Return [x, y] of the center of cell containing provided text 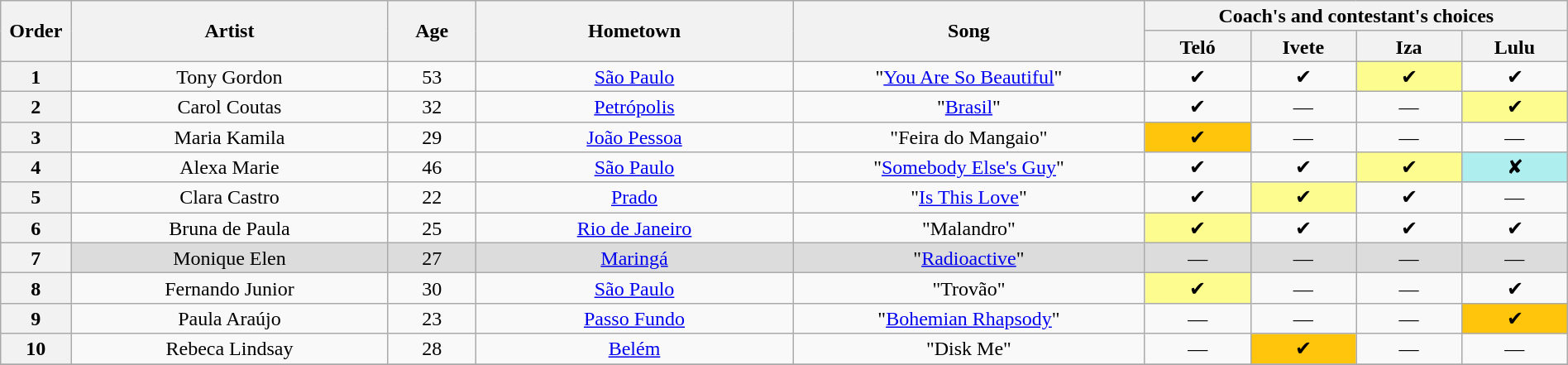
22 [432, 197]
Belém [633, 349]
"Bohemian Rhapsody" [969, 318]
Prado [633, 197]
4 [36, 167]
João Pessoa [633, 137]
Passo Fundo [633, 318]
"Somebody Else's Guy" [969, 167]
27 [432, 258]
46 [432, 167]
5 [36, 197]
Age [432, 31]
✘ [1514, 167]
Carol Coutas [230, 106]
Ivete [1303, 46]
Bruna de Paula [230, 228]
"Feira do Mangaio" [969, 137]
Tony Gordon [230, 76]
23 [432, 318]
Monique Elen [230, 258]
6 [36, 228]
Maringá [633, 258]
8 [36, 288]
25 [432, 228]
Rio de Janeiro [633, 228]
Lulu [1514, 46]
32 [432, 106]
"Radioactive" [969, 258]
Alexa Marie [230, 167]
Petrópolis [633, 106]
Maria Kamila [230, 137]
10 [36, 349]
Clara Castro [230, 197]
"Brasil" [969, 106]
53 [432, 76]
29 [432, 137]
Rebeca Lindsay [230, 349]
Song [969, 31]
Fernando Junior [230, 288]
"Is This Love" [969, 197]
"Malandro" [969, 228]
Teló [1198, 46]
Order [36, 31]
Paula Araújo [230, 318]
7 [36, 258]
28 [432, 349]
Artist [230, 31]
"Disk Me" [969, 349]
2 [36, 106]
"You Are So Beautiful" [969, 76]
1 [36, 76]
3 [36, 137]
"Trovão" [969, 288]
Iza [1409, 46]
9 [36, 318]
30 [432, 288]
Hometown [633, 31]
Coach's and contestant's choices [1356, 17]
